Capture the cell that displays the provided text and extract its [x, y] central coordinate. 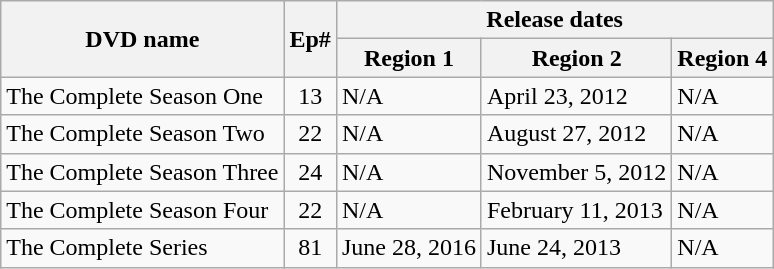
August 27, 2012 [576, 134]
The Complete Season Two [142, 134]
Region 4 [722, 58]
June 24, 2013 [576, 248]
Ep# [310, 39]
Release dates [554, 20]
24 [310, 172]
November 5, 2012 [576, 172]
Region 2 [576, 58]
The Complete Series [142, 248]
June 28, 2016 [408, 248]
Region 1 [408, 58]
The Complete Season Three [142, 172]
February 11, 2013 [576, 210]
81 [310, 248]
13 [310, 96]
April 23, 2012 [576, 96]
The Complete Season One [142, 96]
DVD name [142, 39]
The Complete Season Four [142, 210]
